Pinpoint the cell where the given text exists, returning its (X, Y) midpoint coordinate. 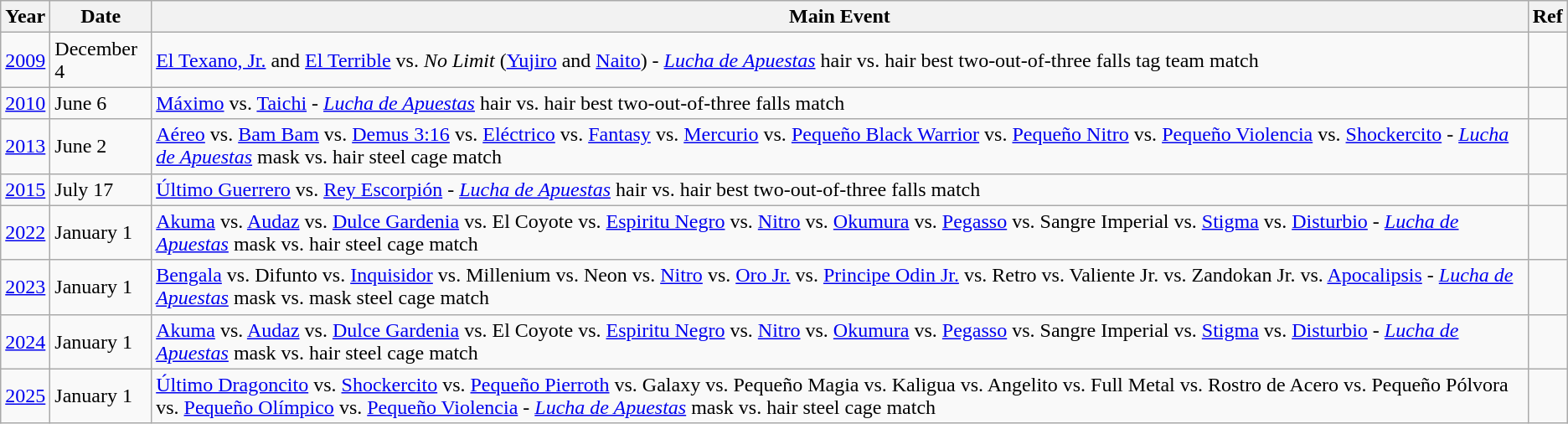
2013 (25, 146)
2024 (25, 342)
July 17 (101, 189)
El Texano, Jr. and El Terrible vs. No Limit (Yujiro and Naito) - Lucha de Apuestas hair vs. hair best two-out-of-three falls tag team match (840, 60)
2009 (25, 60)
Máximo vs. Taichi - Lucha de Apuestas hair vs. hair best two-out-of-three falls match (840, 103)
June 6 (101, 103)
Year (25, 17)
December 4 (101, 60)
2010 (25, 103)
Último Guerrero vs. Rey Escorpión - Lucha de Apuestas hair vs. hair best two-out-of-three falls match (840, 189)
2022 (25, 233)
Main Event (840, 17)
2025 (25, 396)
Ref (1548, 17)
June 2 (101, 146)
2015 (25, 189)
2023 (25, 287)
Date (101, 17)
